Return the [x, y] coordinate for the center point of the cell that contains the specified text.  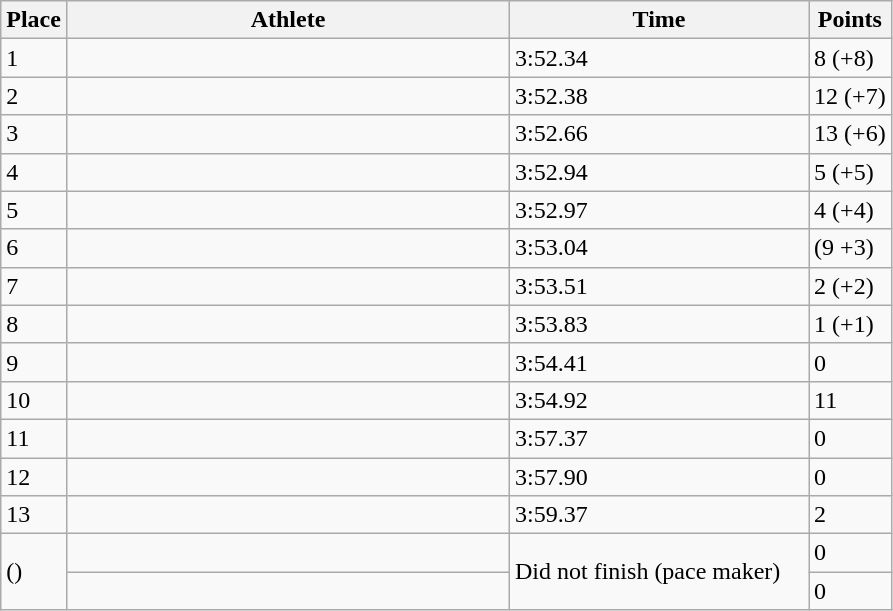
3:54.92 [660, 400]
3:53.51 [660, 286]
1 (+1) [850, 324]
12 [34, 477]
3 [34, 134]
3:57.37 [660, 438]
3:53.04 [660, 248]
5 [34, 210]
3:52.94 [660, 172]
10 [34, 400]
Did not finish (pace maker) [660, 572]
Athlete [288, 20]
13 [34, 515]
3:52.66 [660, 134]
4 (+4) [850, 210]
8 (+8) [850, 58]
7 [34, 286]
4 [34, 172]
13 (+6) [850, 134]
3:59.37 [660, 515]
2 (+2) [850, 286]
1 [34, 58]
(9 +3) [850, 248]
12 (+7) [850, 96]
3:52.34 [660, 58]
() [34, 572]
Place [34, 20]
3:57.90 [660, 477]
3:54.41 [660, 362]
Time [660, 20]
3:53.83 [660, 324]
5 (+5) [850, 172]
Points [850, 20]
6 [34, 248]
3:52.97 [660, 210]
9 [34, 362]
8 [34, 324]
3:52.38 [660, 96]
